Return (X, Y) of the center of cell containing provided text 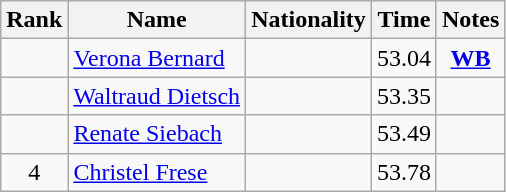
4 (34, 172)
Notes (470, 20)
Time (404, 20)
Rank (34, 20)
53.49 (404, 134)
53.04 (404, 58)
Christel Frese (157, 172)
53.78 (404, 172)
Waltraud Dietsch (157, 96)
Renate Siebach (157, 134)
WB (470, 58)
Name (157, 20)
Nationality (309, 20)
53.35 (404, 96)
Verona Bernard (157, 58)
